Extract the (X, Y) coordinate from the center of the cell holding the provided text.  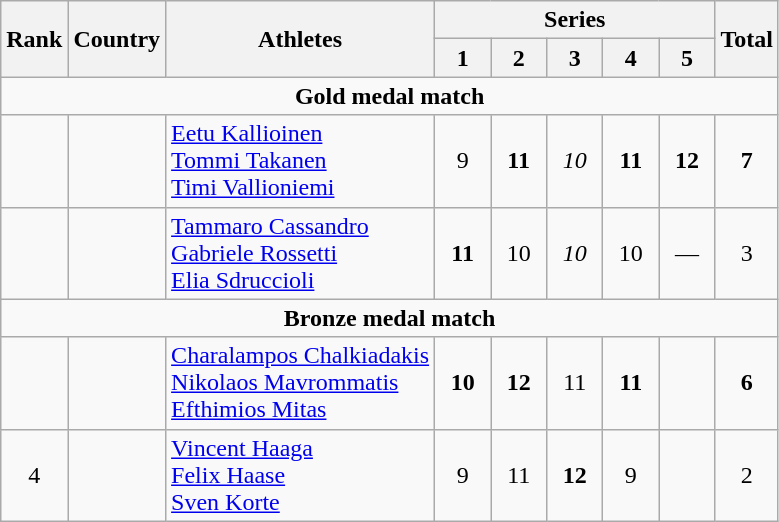
Vincent HaagaFelix HaaseSven Korte (300, 475)
Rank (34, 39)
Series (575, 20)
Total (747, 39)
1 (463, 58)
Gold medal match (390, 96)
7 (747, 161)
5 (687, 58)
Bronze medal match (390, 318)
6 (747, 383)
Athletes (300, 39)
Country (117, 39)
Tammaro CassandroGabriele RossettiElia Sdruccioli (300, 253)
Charalampos ChalkiadakisNikolaos MavrommatisEfthimios Mitas (300, 383)
— (687, 253)
Eetu KallioinenTommi TakanenTimi Vallioniemi (300, 161)
